Return the (X, Y) coordinate for the center point of the cell that contains the specified text.  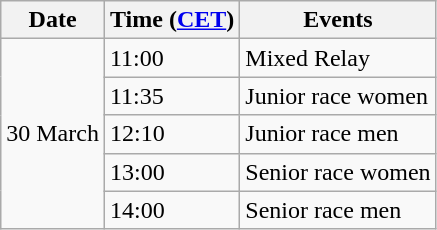
Date (53, 20)
Mixed Relay (338, 58)
Senior race men (338, 210)
Junior race women (338, 96)
11:00 (172, 58)
Time (CET) (172, 20)
Senior race women (338, 172)
Events (338, 20)
12:10 (172, 134)
30 March (53, 134)
11:35 (172, 96)
13:00 (172, 172)
14:00 (172, 210)
Junior race men (338, 134)
